Identify which cell holds the provided text, then report its (x, y) central coordinate. 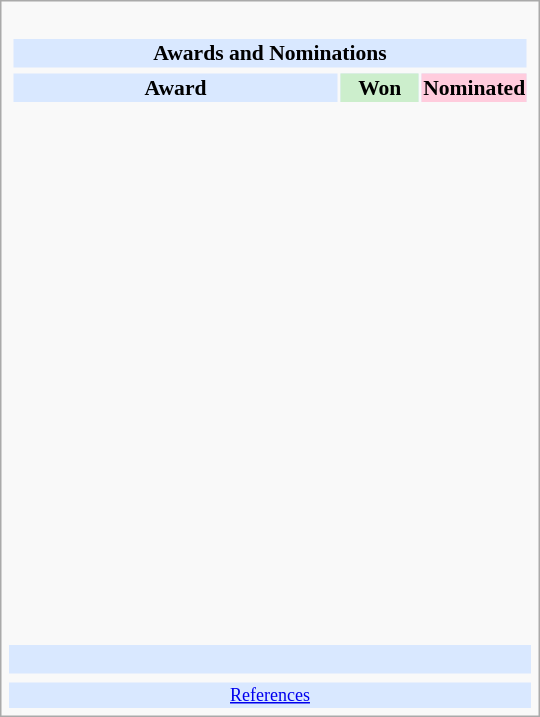
Awards and Nominations Award Won Nominated (270, 326)
Won (380, 87)
Nominated (474, 87)
Award (175, 87)
Awards and Nominations (270, 53)
References (270, 695)
